Output the [x, y] coordinate of the center of the cell containing the given text.  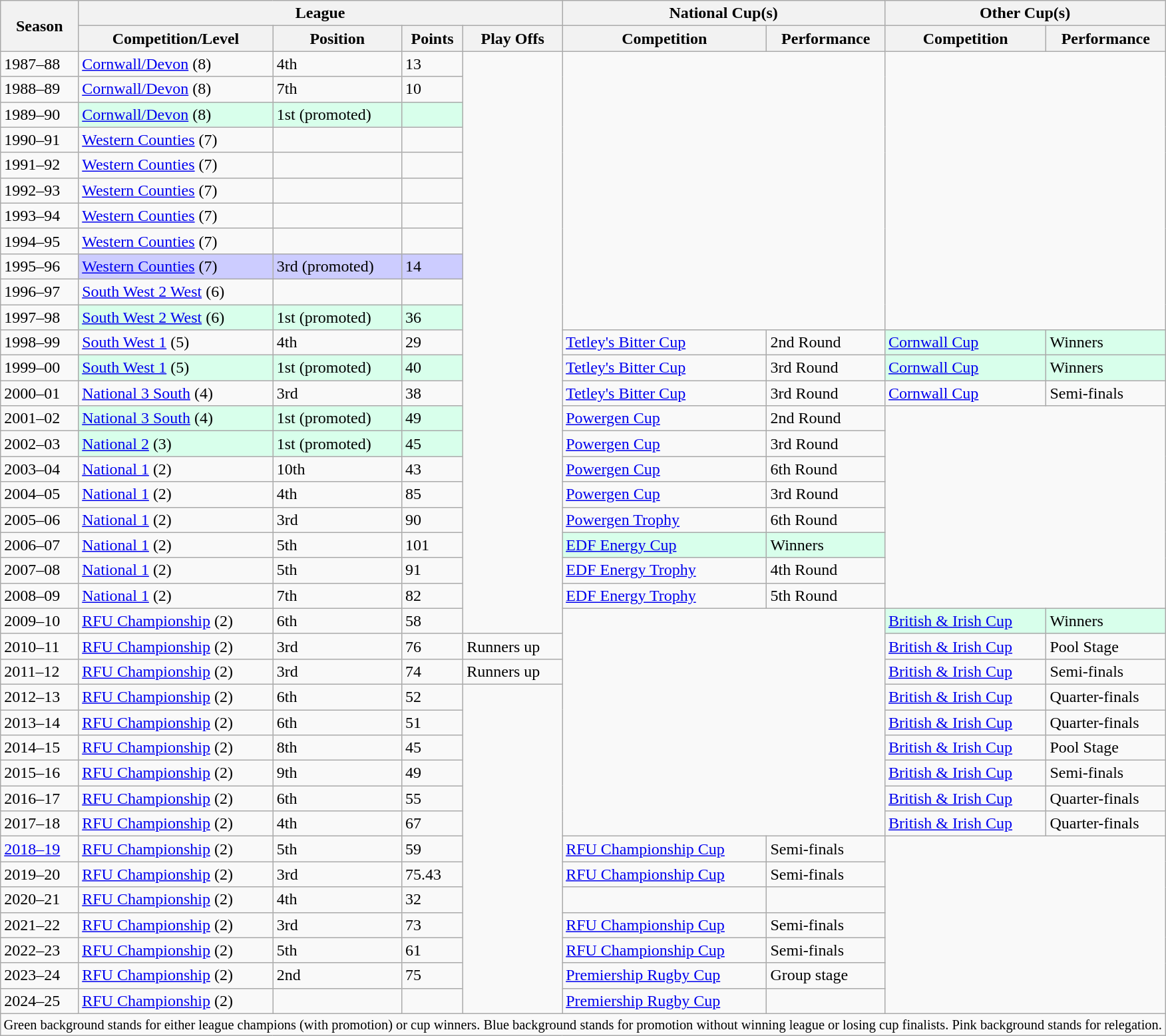
67 [432, 824]
2015–16 [40, 773]
2010–11 [40, 646]
Group stage [826, 975]
Play Offs [512, 39]
2019–20 [40, 874]
League [321, 13]
75.43 [432, 874]
EDF Energy Cup [664, 545]
2006–07 [40, 545]
Powergen Trophy [664, 520]
Other Cup(s) [1025, 13]
1996–97 [40, 291]
1992–93 [40, 190]
1988–89 [40, 89]
2nd [337, 975]
38 [432, 393]
1989–90 [40, 114]
Season [40, 26]
85 [432, 494]
Points [432, 39]
2002–03 [40, 444]
32 [432, 900]
2008–09 [40, 596]
91 [432, 570]
101 [432, 545]
10 [432, 89]
2020–21 [40, 900]
8th [337, 748]
2021–22 [40, 925]
1994–95 [40, 241]
2012–13 [40, 697]
52 [432, 697]
36 [432, 317]
43 [432, 469]
2014–15 [40, 748]
29 [432, 343]
14 [432, 266]
3rd (promoted) [337, 266]
2009–10 [40, 621]
1997–98 [40, 317]
1991–92 [40, 165]
2004–05 [40, 494]
1999–00 [40, 368]
Position [337, 39]
2000–01 [40, 393]
4th Round [826, 570]
2003–04 [40, 469]
2007–08 [40, 570]
1993–94 [40, 216]
59 [432, 849]
2016–17 [40, 798]
76 [432, 646]
40 [432, 368]
51 [432, 722]
2017–18 [40, 824]
1998–99 [40, 343]
13 [432, 64]
58 [432, 621]
National Cup(s) [724, 13]
82 [432, 596]
National 2 (3) [176, 444]
2024–25 [40, 1001]
55 [432, 798]
2023–24 [40, 975]
2011–12 [40, 671]
2013–14 [40, 722]
1995–96 [40, 266]
5th Round [826, 596]
90 [432, 520]
74 [432, 671]
Competition/Level [176, 39]
73 [432, 925]
2022–23 [40, 950]
61 [432, 950]
2018–19 [40, 849]
75 [432, 975]
1987–88 [40, 64]
9th [337, 773]
2001–02 [40, 419]
1990–91 [40, 140]
10th [337, 469]
2005–06 [40, 520]
